From the cell containing the given text, extract its center point as [X, Y] coordinate. 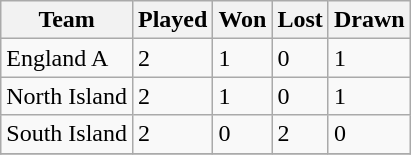
England A [67, 58]
Won [242, 20]
Played [172, 20]
Drawn [369, 20]
Lost [300, 20]
Team [67, 20]
South Island [67, 134]
North Island [67, 96]
